Provide the [x, y] coordinate of the cell's center where the given text is located.  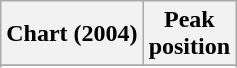
Peak position [189, 34]
Chart (2004) [72, 34]
